Pinpoint the cell where the given text exists, returning its (X, Y) midpoint coordinate. 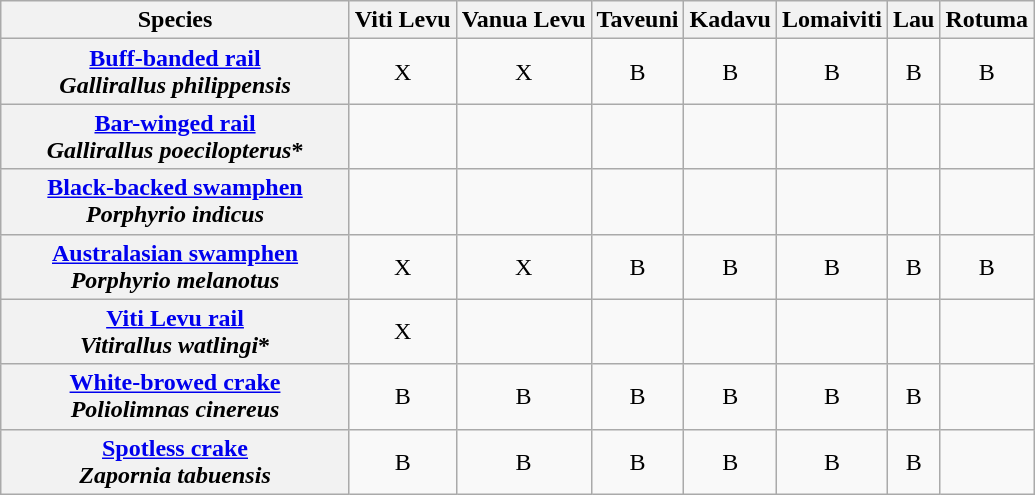
Taveuni (638, 20)
Rotuma (987, 20)
Viti Levu railVitirallus watlingi* (176, 332)
Australasian swamphenPorphyrio melanotus (176, 266)
White-browed crakePoliolimnas cinereus (176, 396)
Viti Levu (402, 20)
Buff-banded railGallirallus philippensis (176, 72)
Bar-winged railGallirallus poecilopterus* (176, 136)
Lau (913, 20)
Spotless crakeZapornia tabuensis (176, 462)
Lomaiviti (832, 20)
Vanua Levu (524, 20)
Species (176, 20)
Kadavu (730, 20)
Black-backed swamphenPorphyrio indicus (176, 202)
